Pinpoint the cell where the given text exists, returning its [x, y] midpoint coordinate. 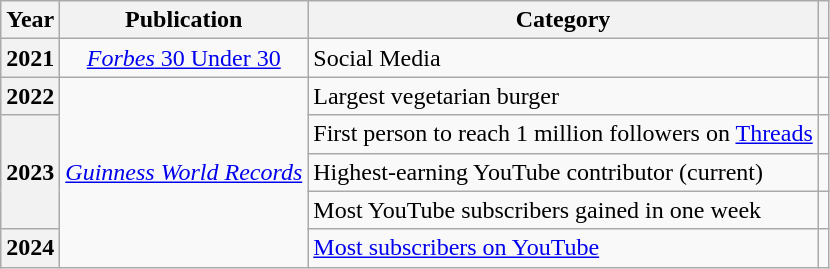
2022 [30, 96]
Year [30, 20]
First person to reach 1 million followers on Threads [564, 134]
Forbes 30 Under 30 [184, 58]
Guinness World Records [184, 172]
Most subscribers on YouTube [564, 248]
2024 [30, 248]
Most YouTube subscribers gained in one week [564, 210]
Highest-earning YouTube contributor (current) [564, 172]
2021 [30, 58]
Category [564, 20]
Social Media [564, 58]
Largest vegetarian burger [564, 96]
Publication [184, 20]
2023 [30, 172]
